Search for the cell housing the specified text and yield its [x, y] center coordinate. 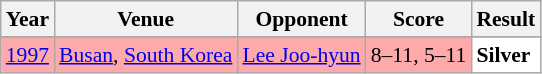
1997 [28, 55]
Silver [506, 55]
Result [506, 19]
Score [419, 19]
Busan, South Korea [146, 55]
Lee Joo-hyun [301, 55]
8–11, 5–11 [419, 55]
Venue [146, 19]
Year [28, 19]
Opponent [301, 19]
